Capture the cell that displays the provided text and extract its [X, Y] central coordinate. 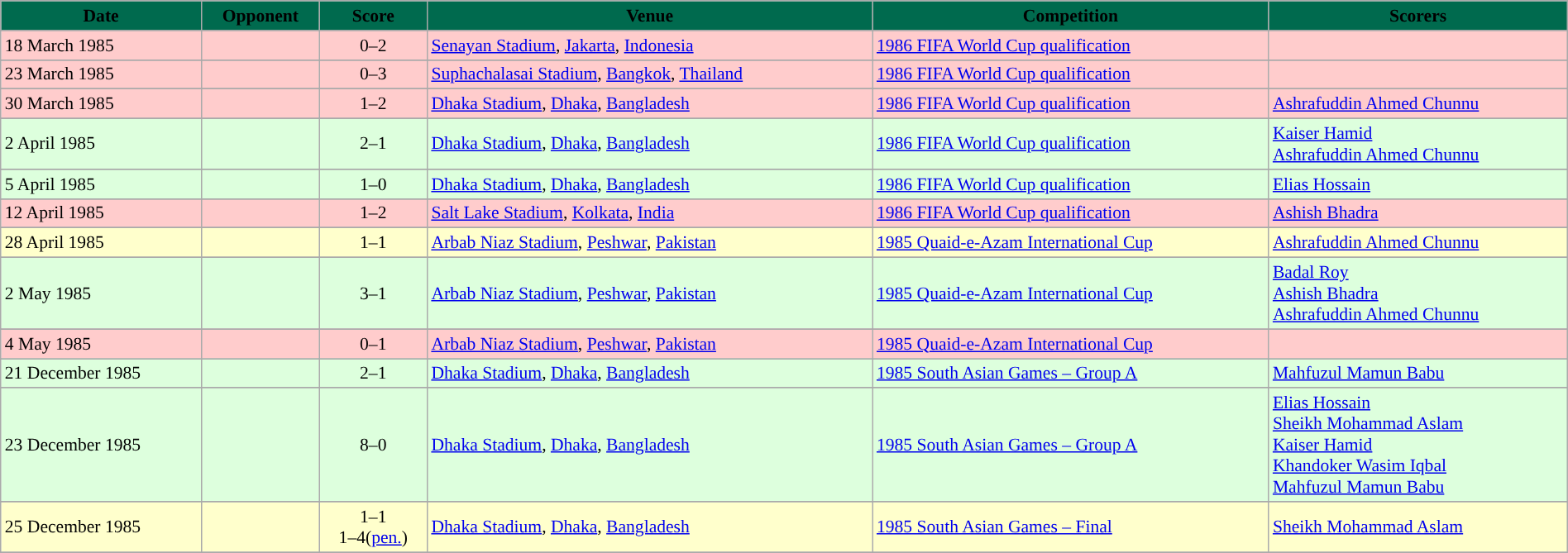
23 March 1985 [101, 74]
Scorers [1417, 16]
0–3 [373, 74]
12 April 1985 [101, 213]
0–1 [373, 344]
Elias Hossain Sheikh Mohammad Aslam Kaiser Hamid Khandoker Wasim Iqbal Mahfuzul Mamun Babu [1417, 446]
8–0 [373, 446]
Competition [1070, 16]
Date [101, 16]
Sheikh Mohammad Aslam [1417, 527]
Salt Lake Stadium, Kolkata, India [650, 213]
18 March 1985 [101, 45]
0–2 [373, 45]
2 May 1985 [101, 294]
30 March 1985 [101, 104]
5 April 1985 [101, 184]
3–1 [373, 294]
Opponent [260, 16]
Elias Hossain [1417, 184]
Score [373, 16]
21 December 1985 [101, 374]
1985 South Asian Games – Final [1070, 527]
Venue [650, 16]
25 December 1985 [101, 527]
1–0 [373, 184]
28 April 1985 [101, 243]
1–1 [373, 243]
Suphachalasai Stadium, Bangkok, Thailand [650, 74]
23 December 1985 [101, 446]
1–11–4(pen.) [373, 527]
Kaiser Hamid Ashrafuddin Ahmed Chunnu [1417, 144]
Mahfuzul Mamun Babu [1417, 374]
4 May 1985 [101, 344]
2 April 1985 [101, 144]
Badal Roy Ashish Bhadra Ashrafuddin Ahmed Chunnu [1417, 294]
Senayan Stadium, Jakarta, Indonesia [650, 45]
Ashish Bhadra [1417, 213]
